Identify which cell holds the provided text, then report its (x, y) central coordinate. 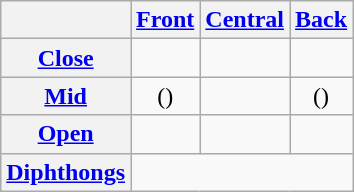
Open (66, 134)
Mid (66, 96)
Close (66, 58)
Central (245, 20)
Diphthongs (66, 172)
Front (166, 20)
Back (322, 20)
